Scan for the cell matching the given text and deliver its (X, Y) coordinate at center. 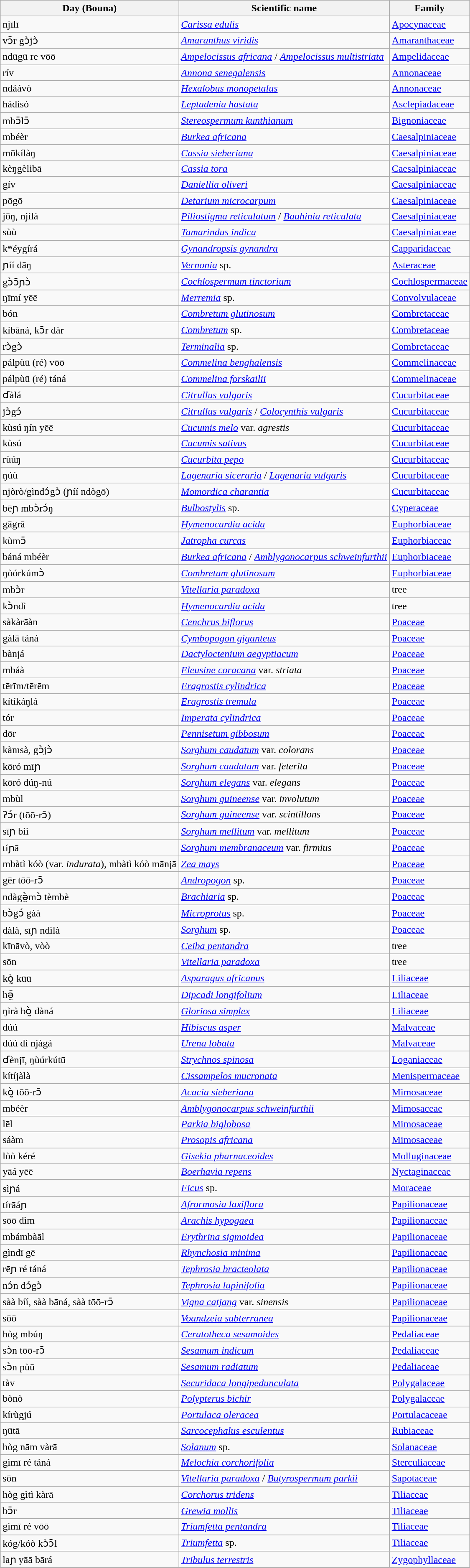
Detarium microcarpum (284, 200)
gɔ̀ɔ̄ɲɔ̀ (89, 282)
kʷéygírá (89, 249)
Piliostigma reticulatum / Bauhinia reticulata (284, 216)
Sorghum caudatum var. colorans (284, 750)
Merremia sp. (284, 298)
ɲíí dāŋ (89, 265)
kítíjàlà (89, 1076)
Sorghum mellitum var. mellitum (284, 831)
Loganiaceae (429, 1059)
Tephrosia lupinifolia (284, 1285)
Ampelocissus africana / Ampelocissus multistriata (284, 56)
Cucumis melo var. agrestis (284, 428)
Convolvulaceae (429, 298)
Sorghum guineense var. scintillons (284, 815)
ɗàlá (89, 395)
Asparagus africanus (284, 978)
ŋúù (89, 475)
bònò (89, 1399)
Citrullus vulgaris (284, 395)
njīlī (89, 24)
Voandzeia subterranea (284, 1318)
tàv (89, 1383)
Rubiaceae (429, 1431)
kò̰ kūū (89, 978)
Jatropha curcas (284, 540)
mbáà (89, 670)
ŋīmí yēē (89, 298)
mbàtì kóò (var. indurata), mbàtì kóò mānjā (89, 864)
dúú dí njàgá (89, 1043)
Burkea africana (284, 137)
Burkea africana / Amblygonocarpus schweinfurthii (284, 557)
lēl (89, 1124)
kùsú (89, 443)
rɔ̀gɔ̀ (89, 346)
Zygophyllaceae (429, 1560)
Daniellia oliveri (284, 184)
Urena lobata (284, 1043)
Family (429, 8)
sùù (89, 232)
Annona senegalensis (284, 72)
Sorghum sp. (284, 930)
Hibiscus asper (284, 1027)
Corchorus tridens (284, 1494)
kóg/kóò kɔ̀ɔ̄l (89, 1543)
ndàgə̰̀mɔ̀ tèmbè (89, 897)
Asteraceae (429, 265)
Cyperaceae (429, 508)
Tephrosia bracteolata (284, 1269)
Solanaceae (429, 1446)
Dipcadi longifolium (284, 995)
kò̰ tōō-rɔ̄ (89, 1092)
Securidaca longipedunculata (284, 1383)
Amblygonocarpus schweinfurthii (284, 1108)
Moraceae (429, 1188)
Asclepiadaceae (429, 104)
Afrormosia laxiflora (284, 1204)
Pennisetum gibbosum (284, 733)
Sorghum elegans var. elegans (284, 782)
Sorghum caudatum var. feterita (284, 766)
Scientific name (284, 8)
Combretum sp. (284, 330)
gìndī gē (89, 1252)
bɔ̀gɔ́ gàà (89, 913)
ndáávò (89, 89)
pálpùū (ré) vōō (89, 363)
Capparidaceae (429, 249)
Portulaca oleracea (284, 1415)
Brachiaria sp. (284, 897)
kɔ̀ndì (89, 606)
kírùgjú (89, 1415)
Bignoniaceae (429, 121)
hə̰̄ (89, 995)
Molluginaceae (429, 1156)
kīnāvò, vòò (89, 946)
nɔ́n dɔ́gɔ̀ (89, 1285)
kōró dúŋ-nú (89, 782)
kítíkáŋlá (89, 702)
báná mbéèr (89, 557)
Carissa edulis (284, 24)
sōō (89, 1318)
ɗènjī, ŋùúrkútū (89, 1059)
Apocynaceae (429, 24)
Leptadenia hastata (284, 104)
Triumfetta pentandra (284, 1527)
Sapotaceae (429, 1478)
Menispermaceae (429, 1076)
mbámbàāl (89, 1237)
Cassia sieberiana (284, 153)
hòg mbúŋ (89, 1334)
Andropogon sp. (284, 880)
hòg nām vàrā (89, 1446)
ndūgū re vōō (89, 56)
rív (89, 72)
sáàm (89, 1140)
tērīm/tērēm (89, 686)
kōró mīɲ (89, 766)
Momordica charantia (284, 491)
mbɔ̀r (89, 589)
Gynandropsis gynandra (284, 249)
tíɲā (89, 848)
Stereospermum kunthianum (284, 121)
Microprotus sp. (284, 913)
ʔɔ́r (tōō-rɔ̄) (89, 815)
Amaranthus viridis (284, 41)
mbùl (89, 798)
sàkàrāàn (89, 622)
bón (89, 313)
Vernonia sp. (284, 265)
Commelina benghalensis (284, 363)
Sesamum indicum (284, 1350)
Cassia tora (284, 168)
Dactyloctenium aegyptiacum (284, 654)
laɲ yāā bārá (89, 1560)
sīɲ bìì (89, 831)
Eleusine coracana var. striata (284, 670)
jōŋ, njílà (89, 216)
vɔ̄r gɔ̀jɔ̀ (89, 41)
Ampelidaceae (429, 56)
mōkílàŋ (89, 153)
Eragrostis tremula (284, 702)
Tribulus terrestris (284, 1560)
gìmī ré vōō (89, 1527)
hádìsó (89, 104)
Commelina forskailii (284, 379)
dàlà, sīɲ ndìlà (89, 930)
hòg gìtì kàrā (89, 1494)
dúú (89, 1027)
Sarcocephalus esculentus (284, 1431)
pōgō (89, 200)
mbɔ̄lɔ̄ (89, 121)
Grewia mollis (284, 1511)
Gloriosa simplex (284, 1011)
Lagenaria siceraria / Lagenaria vulgaris (284, 475)
rēɲ ré táná (89, 1269)
jɔ̀gɔ́ (89, 411)
Ceratotheca sesamoides (284, 1334)
bànjá (89, 654)
gāgrā (89, 524)
pálpùū (ré) táná (89, 379)
kèŋgèlibā (89, 168)
sàà bíí, sàà bāná, sàà tōō-rɔ̄ (89, 1302)
Sterculiaceae (429, 1462)
Boerhavia repens (284, 1172)
ŋòórkúmɔ̀ (89, 573)
Arachis hypogaea (284, 1221)
Rhynchosia minima (284, 1252)
Ceiba pentandra (284, 946)
sɔ̀n tōō-rɔ̄ (89, 1350)
Eragrostis cylindrica (284, 686)
sōō dìm (89, 1221)
Strychnos spinosa (284, 1059)
Solanum sp. (284, 1446)
Citrullus vulgaris / Colocynthis vulgaris (284, 411)
sìɲá (89, 1188)
Zea mays (284, 864)
Sorghum membranaceum var. firmius (284, 848)
njòrò/gìndɔ́gɔ̀ (ɲíí ndògō) (89, 491)
gēr tōō-rɔ̄ (89, 880)
kàmsà, gɔ̀jɔ̀ (89, 750)
Vigna catjang var. sinensis (284, 1302)
tírāáɲ (89, 1204)
dōr (89, 733)
Cucurbita pepo (284, 459)
Prosopis africana (284, 1140)
Vitellaria paradoxa / Butyrospermum parkii (284, 1478)
ŋìrà bò̰ dàná (89, 1011)
Imperata cylindrica (284, 718)
gìmī ré táná (89, 1462)
rùúŋ (89, 459)
Bulbostylis sp. (284, 508)
bēɲ mbɔ̀rɔ́ŋ (89, 508)
Erythrina sigmoidea (284, 1237)
Cochlospermaceae (429, 282)
Cissampelos mucronata (284, 1076)
Cochlospermum tinctorium (284, 282)
tór (89, 718)
Amaranthaceae (429, 41)
Parkia biglobosa (284, 1124)
Nyctaginaceae (429, 1172)
Day (Bouna) (89, 8)
kùsú ŋín yēē (89, 428)
Portulacaceae (429, 1415)
yāá yēē (89, 1172)
Melochia corchorifolia (284, 1462)
Triumfetta sp. (284, 1543)
Tamarindus indica (284, 232)
Sesamum radiatum (284, 1367)
Cucumis sativus (284, 443)
kùmɔ̄ (89, 540)
Terminalia sp. (284, 346)
gàlā táná (89, 638)
Acacia sieberiana (284, 1092)
sɔ̀n pùū (89, 1367)
kíbāná, kɔ̄r dàr (89, 330)
Gisekia pharnaceoides (284, 1156)
Sorghum guineense var. involutum (284, 798)
Cenchrus biflorus (284, 622)
gív (89, 184)
lòò kéré (89, 1156)
ŋūtā (89, 1431)
Polypterus bichir (284, 1399)
Cymbopogon giganteus (284, 638)
bɔ̄r (89, 1511)
Hexalobus monopetalus (284, 89)
Ficus sp. (284, 1188)
